From the cell containing the given text, extract its center point as [x, y] coordinate. 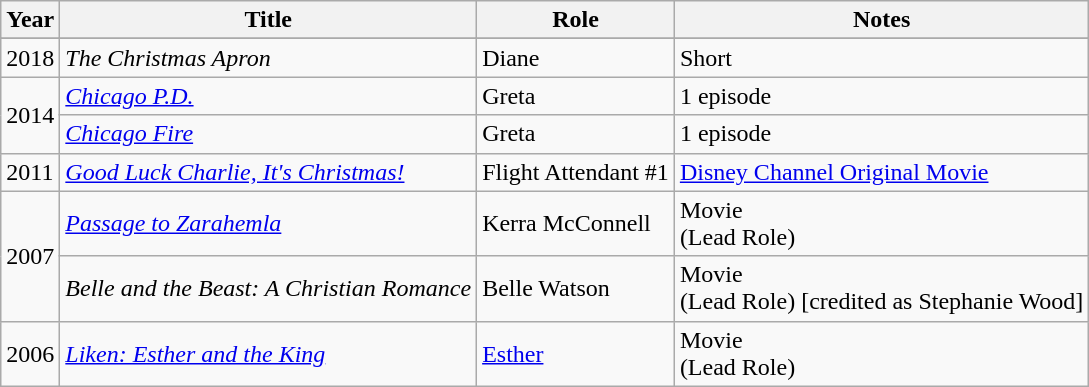
Title [268, 20]
Chicago P.D. [268, 96]
The Christmas Apron [268, 58]
Liken: Esther and the King [268, 354]
2018 [30, 58]
Diane [576, 58]
Year [30, 20]
Passage to Zarahemla [268, 224]
Flight Attendant #1 [576, 172]
Role [576, 20]
Short [882, 58]
Notes [882, 20]
Movie(Lead Role) [credited as Stephanie Wood] [882, 288]
Chicago Fire [268, 134]
Belle Watson [576, 288]
2006 [30, 354]
Kerra McConnell [576, 224]
Disney Channel Original Movie [882, 172]
Esther [576, 354]
2007 [30, 256]
Belle and the Beast: A Christian Romance [268, 288]
Good Luck Charlie, It's Christmas! [268, 172]
2011 [30, 172]
2014 [30, 115]
